Find where the given text appears and provide that cell's center as [X, Y] coordinate. 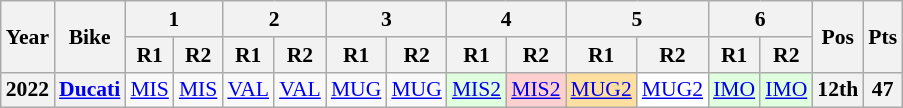
12th [838, 90]
Bike [90, 36]
2022 [28, 90]
5 [638, 19]
4 [506, 19]
Pos [838, 36]
Year [28, 36]
Pts [882, 36]
6 [760, 19]
3 [386, 19]
47 [882, 90]
1 [174, 19]
2 [274, 19]
Ducati [90, 90]
